Capture the cell that displays the provided text and extract its [x, y] central coordinate. 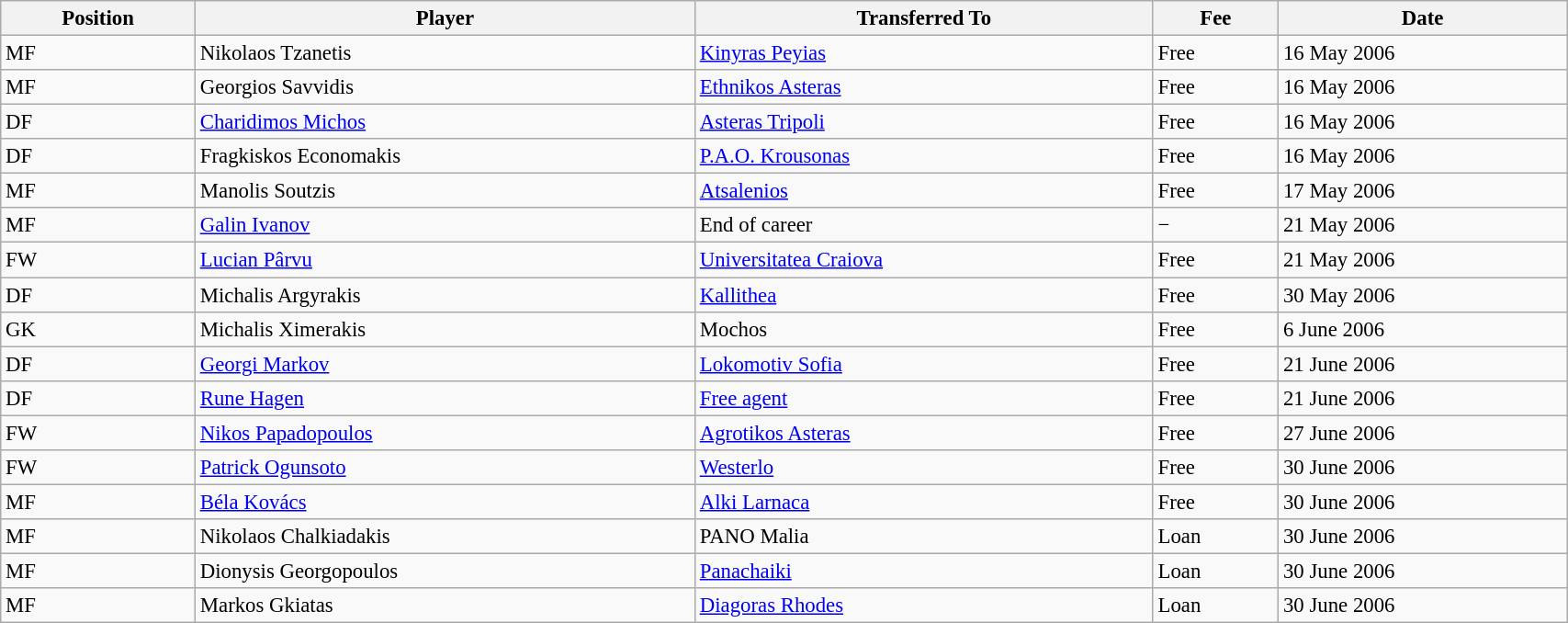
Lokomotiv Sofia [924, 364]
End of career [924, 225]
Alki Larnaca [924, 502]
PANO Malia [924, 537]
Panachaiki [924, 571]
Kallithea [924, 295]
Transferred To [924, 18]
6 June 2006 [1423, 329]
Westerlo [924, 468]
Galin Ivanov [445, 225]
Asteras Tripoli [924, 122]
Fee [1215, 18]
Diagoras Rhodes [924, 606]
Nikolaos Chalkiadakis [445, 537]
Ethnikos Asteras [924, 87]
Fragkiskos Economakis [445, 156]
Nikos Papadopoulos [445, 433]
Free agent [924, 398]
Nikolaos Tzanetis [445, 53]
Markos Gkiatas [445, 606]
Michalis Argyrakis [445, 295]
Lucian Pârvu [445, 260]
Kinyras Peyias [924, 53]
Dionysis Georgopoulos [445, 571]
Player [445, 18]
GK [98, 329]
P.A.O. Krousonas [924, 156]
Agrotikos Asteras [924, 433]
Manolis Soutzis [445, 191]
− [1215, 225]
Mochos [924, 329]
Georgi Markov [445, 364]
Charidimos Michos [445, 122]
27 June 2006 [1423, 433]
Béla Kovács [445, 502]
Georgios Savvidis [445, 87]
Date [1423, 18]
Position [98, 18]
Rune Hagen [445, 398]
Atsalenios [924, 191]
Patrick Ogunsoto [445, 468]
30 May 2006 [1423, 295]
Michalis Ximerakis [445, 329]
17 May 2006 [1423, 191]
Universitatea Craiova [924, 260]
